Scan for the cell matching the given text and deliver its (x, y) coordinate at center. 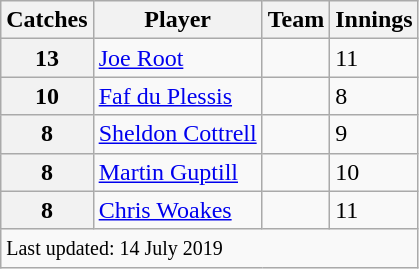
Martin Guptill (178, 172)
Last updated: 14 July 2019 (210, 248)
Innings (374, 20)
Catches (47, 20)
13 (47, 58)
Sheldon Cottrell (178, 134)
Chris Woakes (178, 210)
9 (374, 134)
Joe Root (178, 58)
Faf du Plessis (178, 96)
Player (178, 20)
Team (296, 20)
